From the cell containing the given text, extract its center point as (x, y) coordinate. 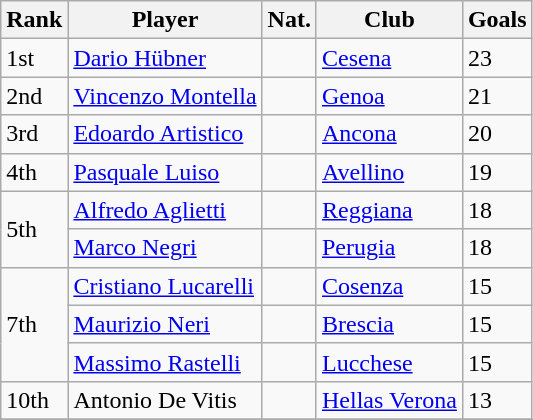
Dario Hübner (165, 58)
Massimo Rastelli (165, 362)
20 (497, 134)
Club (389, 20)
Perugia (389, 248)
19 (497, 172)
21 (497, 96)
10th (34, 400)
Hellas Verona (389, 400)
2nd (34, 96)
Rank (34, 20)
Maurizio Neri (165, 324)
1st (34, 58)
Vincenzo Montella (165, 96)
Ancona (389, 134)
3rd (34, 134)
4th (34, 172)
Edoardo Artistico (165, 134)
23 (497, 58)
Marco Negri (165, 248)
Alfredo Aglietti (165, 210)
Pasquale Luiso (165, 172)
Reggiana (389, 210)
Nat. (289, 20)
Antonio De Vitis (165, 400)
Cesena (389, 58)
Brescia (389, 324)
Goals (497, 20)
5th (34, 229)
7th (34, 324)
Avellino (389, 172)
Player (165, 20)
Cristiano Lucarelli (165, 286)
Genoa (389, 96)
13 (497, 400)
Lucchese (389, 362)
Cosenza (389, 286)
